Detect which cell encompasses the target text, then output its [x, y] center coordinate. 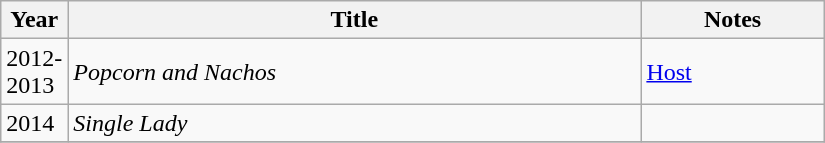
Popcorn and Nachos [354, 72]
Host [732, 72]
2012-2013 [34, 72]
Single Lady [354, 123]
Year [34, 20]
Notes [732, 20]
2014 [34, 123]
Title [354, 20]
